Detect which cell encompasses the target text, then output its (x, y) center coordinate. 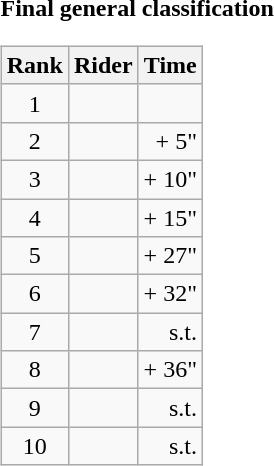
Time (170, 65)
+ 32" (170, 294)
1 (34, 103)
9 (34, 408)
2 (34, 141)
+ 10" (170, 179)
6 (34, 294)
+ 36" (170, 370)
+ 5" (170, 141)
8 (34, 370)
10 (34, 446)
Rider (103, 65)
5 (34, 256)
4 (34, 217)
7 (34, 332)
+ 15" (170, 217)
3 (34, 179)
+ 27" (170, 256)
Rank (34, 65)
